Return the [x, y] coordinate for the center point of the cell that contains the specified text.  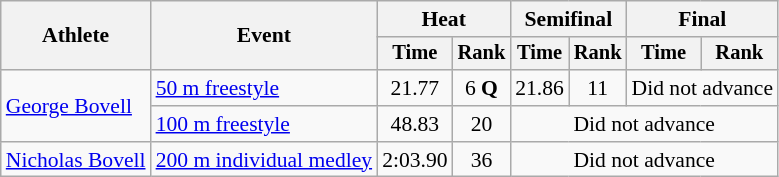
21.77 [414, 88]
6 Q [482, 88]
50 m freestyle [264, 88]
48.83 [414, 124]
Semifinal [568, 19]
100 m freestyle [264, 124]
Final [703, 19]
20 [482, 124]
11 [598, 88]
George Bovell [76, 106]
Athlete [76, 36]
Heat [444, 19]
21.86 [540, 88]
Event [264, 36]
